Detect which cell encompasses the target text, then output its (X, Y) center coordinate. 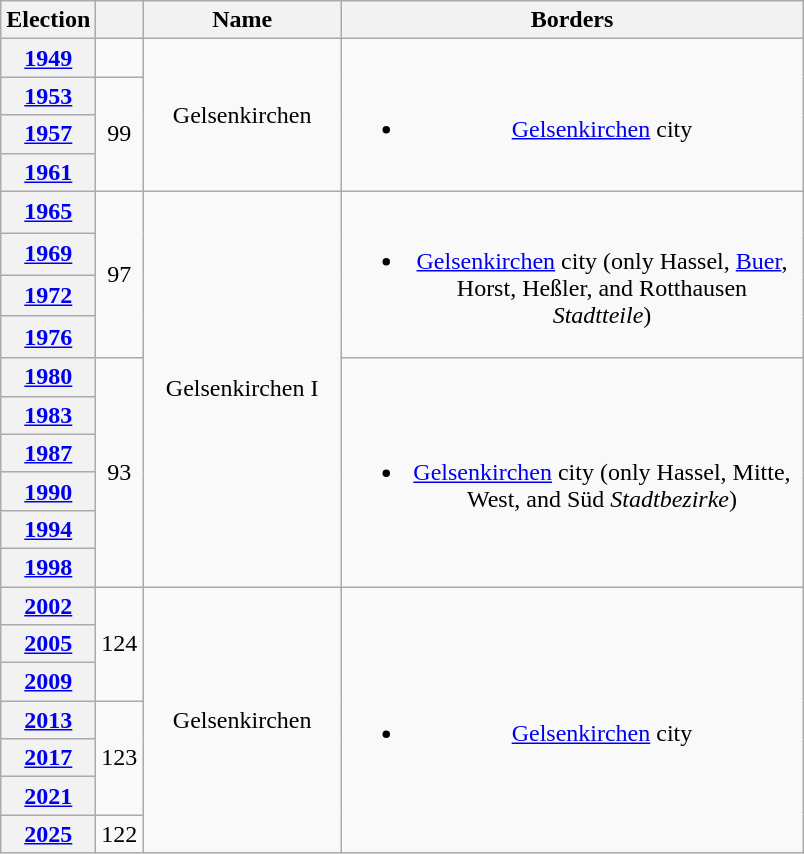
2021 (48, 796)
1994 (48, 529)
1965 (48, 212)
123 (120, 758)
Borders (572, 20)
Gelsenkirchen I (242, 388)
Gelsenkirchen city (only Hassel, Buer, Horst, Heßler, and Rotthausen Stadtteile) (572, 274)
99 (120, 134)
2002 (48, 605)
Name (242, 20)
1961 (48, 172)
122 (120, 834)
2017 (48, 758)
1987 (48, 453)
124 (120, 643)
1983 (48, 415)
1972 (48, 296)
1953 (48, 96)
93 (120, 472)
1949 (48, 58)
2005 (48, 644)
1998 (48, 567)
2009 (48, 682)
2025 (48, 834)
2013 (48, 720)
1990 (48, 491)
Election (48, 20)
1980 (48, 377)
Gelsenkirchen city (only Hassel, Mitte, West, and Süd Stadtbezirke) (572, 472)
1969 (48, 254)
97 (120, 274)
1976 (48, 337)
1957 (48, 134)
